For the text-containing cell, return its midpoint in (X, Y) coordinate format. 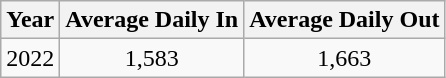
1,583 (152, 58)
Average Daily Out (344, 20)
1,663 (344, 58)
2022 (30, 58)
Year (30, 20)
Average Daily In (152, 20)
